Identify which cell holds the provided text, then report its (X, Y) central coordinate. 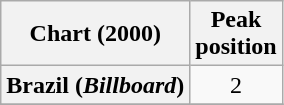
Chart (2000) (96, 34)
Brazil (Billboard) (96, 85)
Peakposition (236, 34)
2 (236, 85)
